Identify which cell holds the provided text, then report its (x, y) central coordinate. 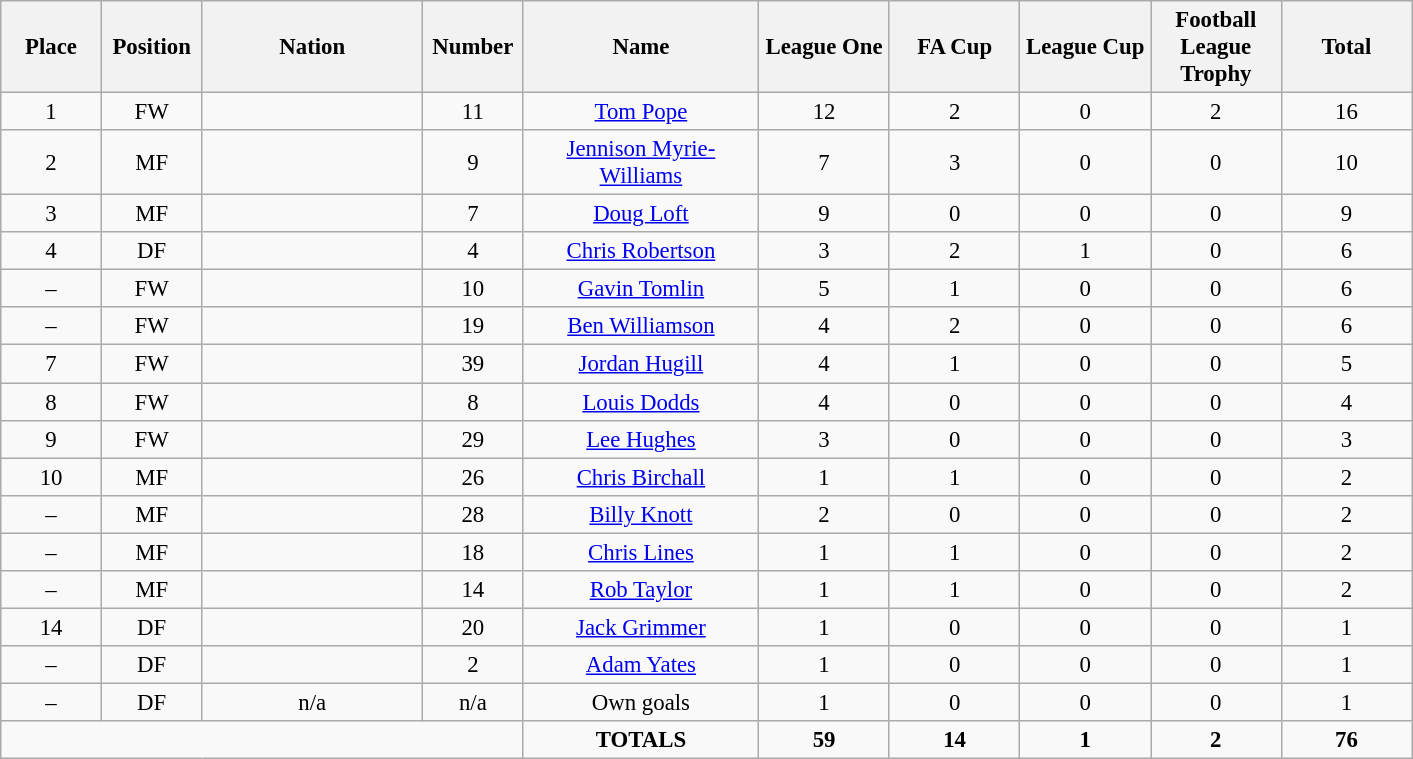
20 (474, 627)
Rob Taylor (641, 590)
29 (474, 439)
Jordan Hugill (641, 364)
League Cup (1086, 47)
59 (824, 740)
Own goals (641, 702)
11 (474, 112)
Number (474, 47)
Nation (312, 47)
28 (474, 514)
Chris Lines (641, 552)
TOTALS (641, 740)
Place (52, 47)
Jennison Myrie-Williams (641, 162)
League One (824, 47)
Tom Pope (641, 112)
Adam Yates (641, 665)
Name (641, 47)
Football League Trophy (1216, 47)
Billy Knott (641, 514)
18 (474, 552)
Lee Hughes (641, 439)
76 (1346, 740)
16 (1346, 112)
Position (152, 47)
19 (474, 327)
FA Cup (954, 47)
Chris Robertson (641, 251)
Ben Williamson (641, 327)
Gavin Tomlin (641, 289)
Total (1346, 47)
12 (824, 112)
Jack Grimmer (641, 627)
Chris Birchall (641, 477)
Louis Dodds (641, 402)
39 (474, 364)
Doug Loft (641, 214)
26 (474, 477)
